Determine the [x, y] coordinate at the center of the cell enclosing the given text.  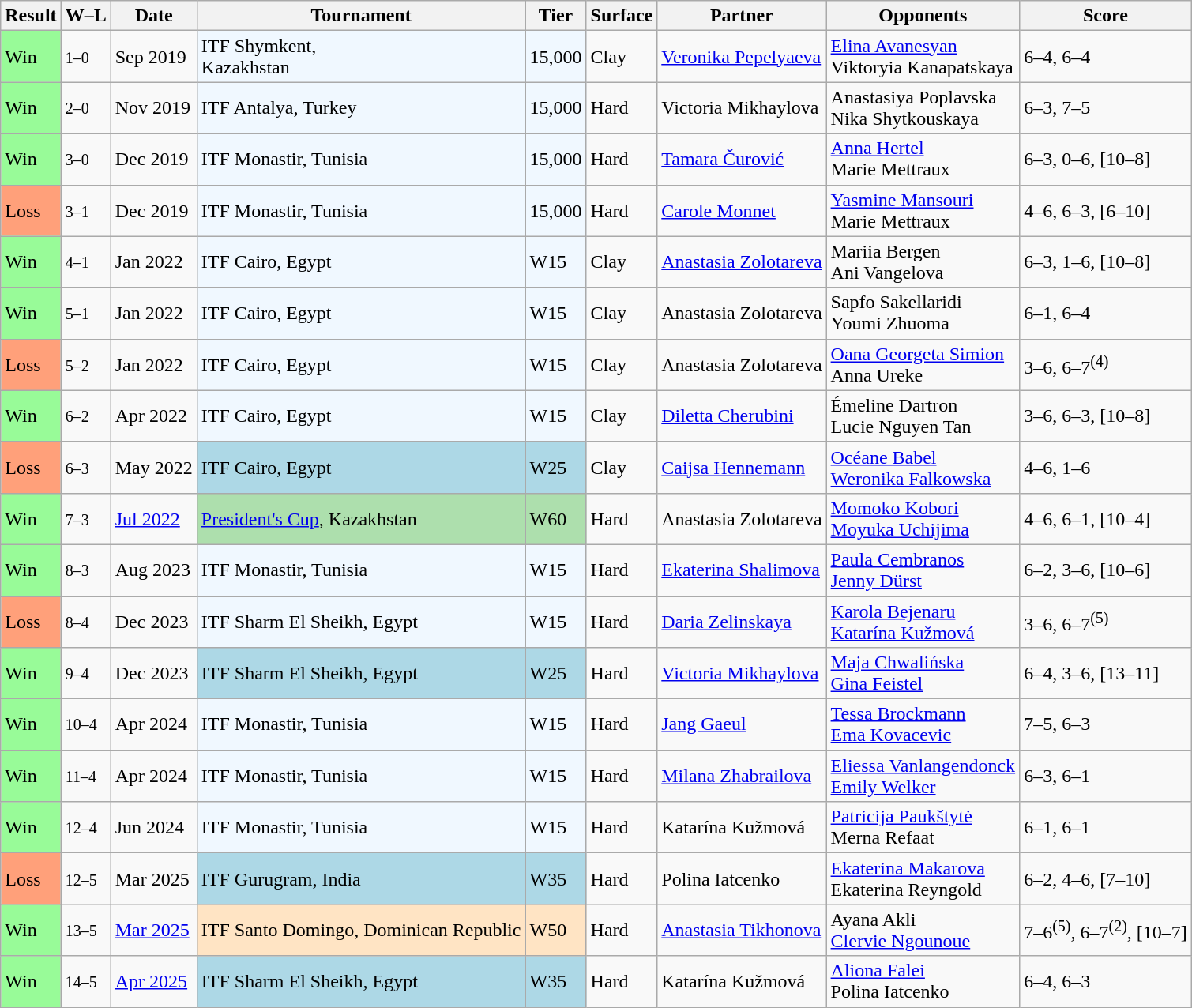
Anastasiya Poplavska Nika Shytkouskaya [923, 107]
Ekaterina Makarova Ekaterina Reyngold [923, 878]
Surface [622, 16]
6–3, 0–6, [10–8] [1106, 160]
Carole Monnet [742, 210]
ITF Antalya, Turkey [361, 107]
13–5 [85, 931]
4–1 [85, 262]
7–3 [85, 518]
5–2 [85, 365]
8–3 [85, 570]
Mariia Bergen Ani Vangelova [923, 262]
6–1, 6–4 [1106, 313]
Oana Georgeta Simion Anna Ureke [923, 365]
Paula Cembranos Jenny Dürst [923, 570]
Elina Avanesyan Viktoryia Kanapatskaya [923, 57]
Anna Hertel Marie Mettraux [923, 160]
Aliona Falei Polina Iatcenko [923, 981]
6–3 [85, 468]
ITF Shymkent, Kazakhstan [361, 57]
ITF Santo Domingo, Dominican Republic [361, 931]
W–L [85, 16]
Caijsa Hennemann [742, 468]
14–5 [85, 981]
Anastasia Tikhonova [742, 931]
May 2022 [153, 468]
Aug 2023 [153, 570]
10–4 [85, 725]
Karola Bejenaru Katarína Kužmová [923, 621]
Veronika Pepelyaeva [742, 57]
6–3, 1–6, [10–8] [1106, 262]
ITF Gurugram, India [361, 878]
6–4, 3–6, [13–11] [1106, 673]
Patricija Paukštytė Merna Refaat [923, 828]
8–4 [85, 621]
2–0 [85, 107]
Océane Babel Weronika Falkowska [923, 468]
Jang Gaeul [742, 725]
Tier [556, 16]
Nov 2019 [153, 107]
Eliessa Vanlangendonck Emily Welker [923, 776]
Score [1106, 16]
Partner [742, 16]
6–4, 6–3 [1106, 981]
Opponents [923, 16]
Milana Zhabrailova [742, 776]
Sep 2019 [153, 57]
Yasmine Mansouri Marie Mettraux [923, 210]
12–4 [85, 828]
4–6, 6–3, [6–10] [1106, 210]
6–1, 6–1 [1106, 828]
1–0 [85, 57]
Tournament [361, 16]
6–2 [85, 416]
Tamara Čurović [742, 160]
3–1 [85, 210]
3–6, 6–7(4) [1106, 365]
11–4 [85, 776]
12–5 [85, 878]
Émeline Dartron Lucie Nguyen Tan [923, 416]
W50 [556, 931]
President's Cup, Kazakhstan [361, 518]
6–2, 3–6, [10–6] [1106, 570]
Apr 2025 [153, 981]
Tessa Brockmann Ema Kovacevic [923, 725]
3–6, 6–7(5) [1106, 621]
5–1 [85, 313]
Apr 2022 [153, 416]
6–4, 6–4 [1106, 57]
3–6, 6–3, [10–8] [1106, 416]
Ekaterina Shalimova [742, 570]
W60 [556, 518]
Jun 2024 [153, 828]
Jul 2022 [153, 518]
Daria Zelinskaya [742, 621]
4–6, 1–6 [1106, 468]
3–0 [85, 160]
Momoko Kobori Moyuka Uchijima [923, 518]
Polina Iatcenko [742, 878]
6–3, 6–1 [1106, 776]
Maja Chwalińska Gina Feistel [923, 673]
6–3, 7–5 [1106, 107]
6–2, 4–6, [7–10] [1106, 878]
9–4 [85, 673]
Ayana Akli Clervie Ngounoue [923, 931]
4–6, 6–1, [10–4] [1106, 518]
Result [31, 16]
7–5, 6–3 [1106, 725]
Date [153, 16]
7–6(5), 6–7(2), [10–7] [1106, 931]
Sapfo Sakellaridi Youmi Zhuoma [923, 313]
Diletta Cherubini [742, 416]
